Extract the (x, y) coordinate from the center of the cell holding the provided text.  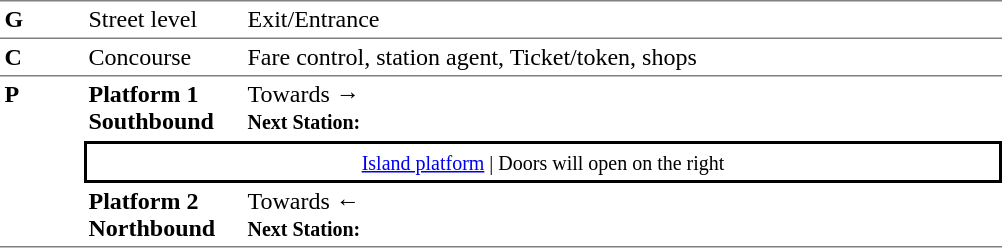
Fare control, station agent, Ticket/token, shops (622, 58)
Towards ← Next Station: (622, 215)
Towards → Next Station: (622, 108)
Island platform | Doors will open on the right (543, 162)
Concourse (164, 58)
P (42, 162)
C (42, 58)
Street level (164, 20)
Platform 1Southbound (164, 108)
Exit/Entrance (622, 20)
Platform 2Northbound (164, 215)
G (42, 20)
